Provide the (X, Y) coordinate of the cell's center where the given text is located.  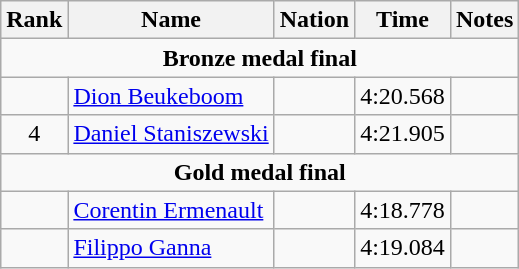
Bronze medal final (260, 58)
4:19.084 (403, 248)
4 (34, 134)
Time (403, 20)
Dion Beukeboom (171, 96)
Nation (314, 20)
4:20.568 (403, 96)
Gold medal final (260, 172)
Daniel Staniszewski (171, 134)
4:21.905 (403, 134)
Notes (484, 20)
4:18.778 (403, 210)
Name (171, 20)
Rank (34, 20)
Filippo Ganna (171, 248)
Corentin Ermenault (171, 210)
